Find where the given text appears and provide that cell's center as (x, y) coordinate. 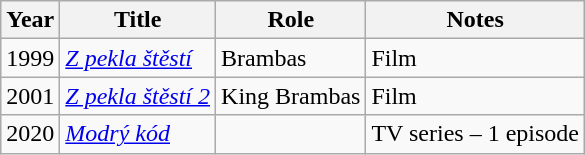
2001 (30, 96)
TV series – 1 episode (476, 134)
1999 (30, 58)
Notes (476, 20)
Role (291, 20)
Z pekla štěstí (138, 58)
King Brambas (291, 96)
Brambas (291, 58)
Title (138, 20)
Z pekla štěstí 2 (138, 96)
Year (30, 20)
Modrý kód (138, 134)
2020 (30, 134)
